Detect which cell encompasses the target text, then output its [x, y] center coordinate. 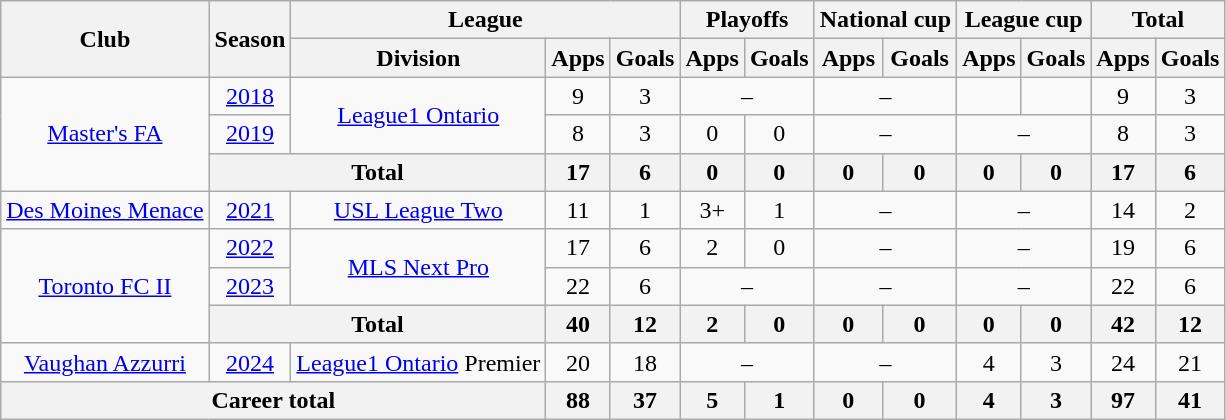
2019 [250, 134]
2023 [250, 286]
2022 [250, 248]
League [486, 20]
League cup [1024, 20]
League1 Ontario [418, 115]
40 [578, 324]
42 [1123, 324]
88 [578, 400]
97 [1123, 400]
2024 [250, 362]
Career total [274, 400]
Toronto FC II [105, 286]
Des Moines Menace [105, 210]
21 [1190, 362]
2018 [250, 96]
Playoffs [747, 20]
24 [1123, 362]
Master's FA [105, 134]
37 [645, 400]
2021 [250, 210]
3+ [712, 210]
MLS Next Pro [418, 267]
Division [418, 58]
Season [250, 39]
Club [105, 39]
14 [1123, 210]
USL League Two [418, 210]
19 [1123, 248]
18 [645, 362]
11 [578, 210]
National cup [885, 20]
League1 Ontario Premier [418, 362]
20 [578, 362]
5 [712, 400]
Vaughan Azzurri [105, 362]
41 [1190, 400]
